Capture the cell that displays the provided text and extract its [X, Y] central coordinate. 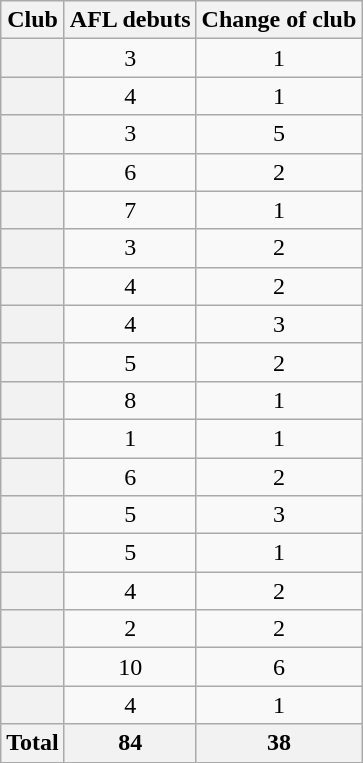
AFL debuts [130, 20]
84 [130, 743]
8 [130, 400]
10 [130, 667]
Total [33, 743]
Change of club [279, 20]
38 [279, 743]
7 [130, 210]
Club [33, 20]
